Determine the (x, y) coordinate at the center of the cell enclosing the given text.  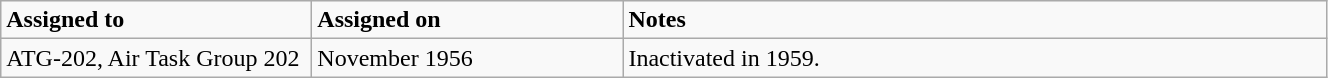
November 1956 (468, 58)
ATG-202, Air Task Group 202 (156, 58)
Notes (975, 20)
Inactivated in 1959. (975, 58)
Assigned on (468, 20)
Assigned to (156, 20)
